Locate the cell with the specified text and output its (X, Y) center coordinate. 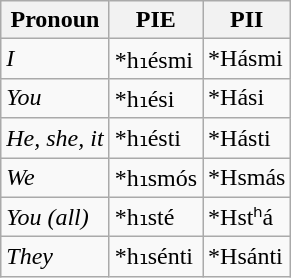
We (55, 178)
*h₁sénti (156, 257)
He, she, it (55, 138)
*h₁sté (156, 217)
*h₁ésmi (156, 59)
*h₁ési (156, 98)
PII (247, 20)
PIE (156, 20)
*h₁ésti (156, 138)
*Hásmi (247, 59)
I (55, 59)
*Hsánti (247, 257)
*h₁smós (156, 178)
They (55, 257)
*Hási (247, 98)
Pronoun (55, 20)
You (all) (55, 217)
*Hásti (247, 138)
You (55, 98)
*Hsmás (247, 178)
*Hstʰá (247, 217)
